Locate the cell with the specified text and output its (x, y) center coordinate. 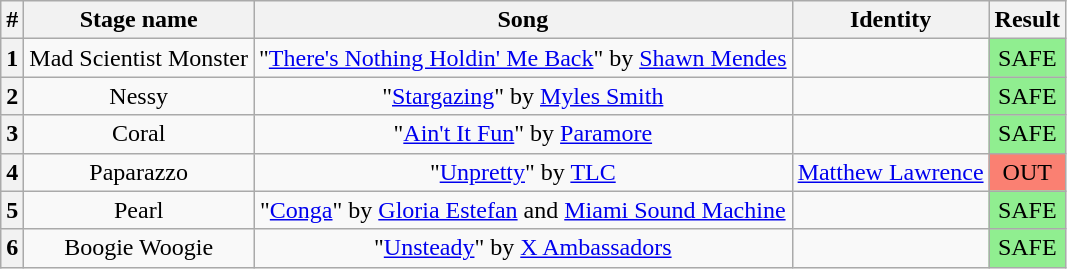
2 (12, 96)
"Stargazing" by Myles Smith (524, 96)
Result (1027, 20)
5 (12, 210)
"There's Nothing Holdin' Me Back" by Shawn Mendes (524, 58)
Pearl (139, 210)
1 (12, 58)
"Conga" by Gloria Estefan and Miami Sound Machine (524, 210)
Identity (890, 20)
Coral (139, 134)
4 (12, 172)
3 (12, 134)
"Unsteady" by X Ambassadors (524, 248)
Paparazzo (139, 172)
Nessy (139, 96)
Mad Scientist Monster (139, 58)
Boogie Woogie (139, 248)
Matthew Lawrence (890, 172)
Song (524, 20)
6 (12, 248)
# (12, 20)
OUT (1027, 172)
"Ain't It Fun" by Paramore (524, 134)
"Unpretty" by TLC (524, 172)
Stage name (139, 20)
